Locate the cell with the specified text and output its [x, y] center coordinate. 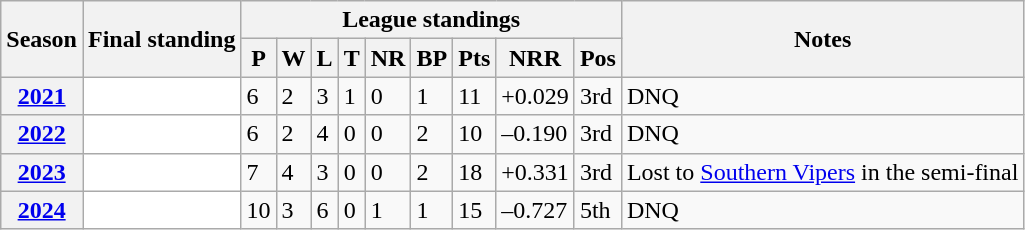
BP [432, 58]
2023 [42, 172]
T [352, 58]
2021 [42, 96]
2024 [42, 210]
+0.331 [536, 172]
Lost to Southern Vipers in the semi-final [822, 172]
NRR [536, 58]
L [324, 58]
P [258, 58]
Season [42, 39]
–0.190 [536, 134]
11 [474, 96]
Pos [598, 58]
Final standing [161, 39]
18 [474, 172]
W [294, 58]
5th [598, 210]
League standings [431, 20]
7 [258, 172]
Notes [822, 39]
+0.029 [536, 96]
NR [388, 58]
15 [474, 210]
Pts [474, 58]
2022 [42, 134]
–0.727 [536, 210]
